Locate the cell with the specified text and output its (X, Y) center coordinate. 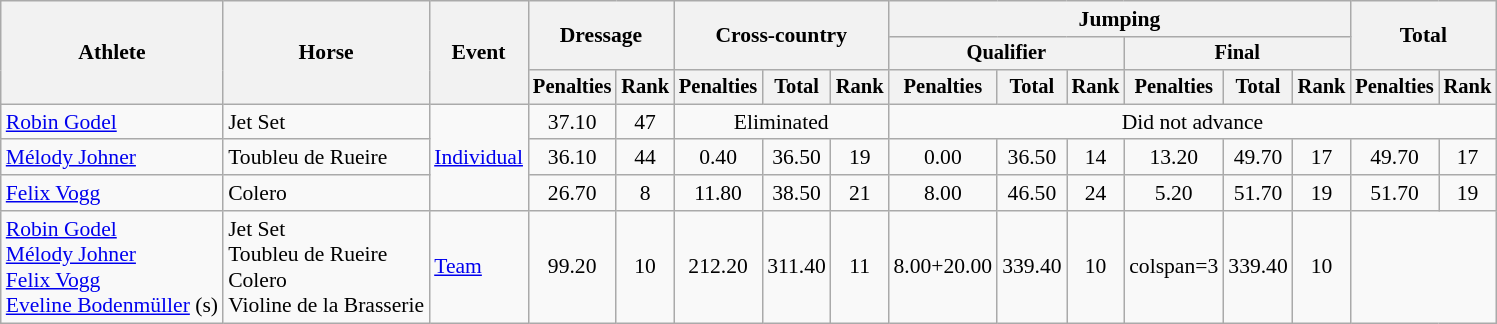
Robin GodelMélody JohnerFelix VoggEveline Bodenmüller (s) (112, 267)
99.20 (572, 267)
Individual (478, 158)
Qualifier (1006, 54)
13.20 (1174, 158)
Jumping (1119, 19)
36.10 (572, 158)
Cross-country (782, 36)
Final (1237, 54)
5.20 (1174, 193)
24 (1096, 193)
38.50 (796, 193)
Did not advance (1192, 122)
Toubleu de Rueire (326, 158)
Mélody Johner (112, 158)
Athlete (112, 52)
44 (645, 158)
0.40 (718, 158)
212.20 (718, 267)
46.50 (1032, 193)
Horse (326, 52)
Eliminated (782, 122)
Colero (326, 193)
47 (645, 122)
8.00+20.00 (942, 267)
21 (860, 193)
Robin Godel (112, 122)
11.80 (718, 193)
8.00 (942, 193)
Jet Set (326, 122)
Event (478, 52)
0.00 (942, 158)
311.40 (796, 267)
26.70 (572, 193)
Dressage (601, 36)
Team (478, 267)
colspan=3 (1174, 267)
Felix Vogg (112, 193)
37.10 (572, 122)
11 (860, 267)
14 (1096, 158)
8 (645, 193)
Jet SetToubleu de RueireColeroVioline de la Brasserie (326, 267)
